Determine the [X, Y] coordinate at the center of the cell enclosing the given text.  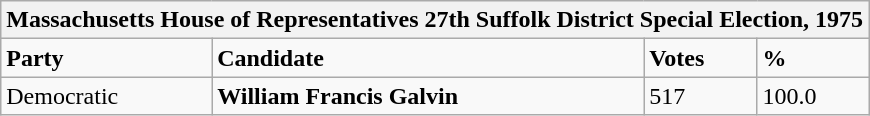
Democratic [106, 96]
% [813, 58]
517 [700, 96]
Candidate [428, 58]
100.0 [813, 96]
William Francis Galvin [428, 96]
Party [106, 58]
Massachusetts House of Representatives 27th Suffolk District Special Election, 1975 [435, 20]
Votes [700, 58]
